Provide the (X, Y) coordinate of the cell's center where the given text is located.  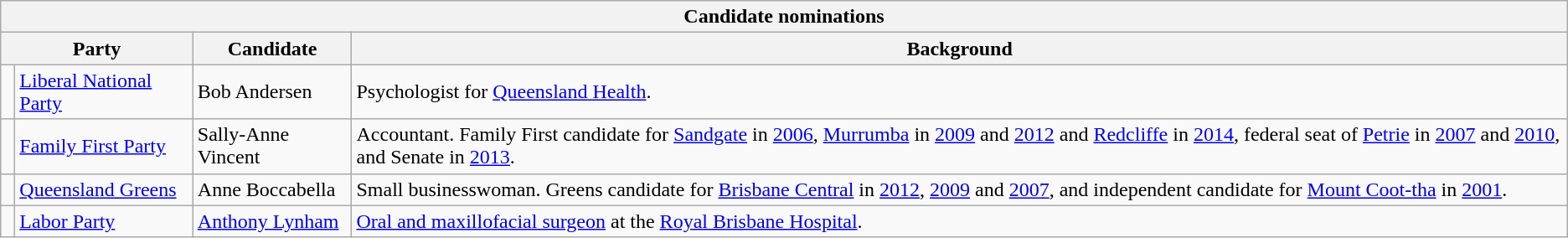
Candidate nominations (784, 17)
Small businesswoman. Greens candidate for Brisbane Central in 2012, 2009 and 2007, and independent candidate for Mount Coot-tha in 2001. (960, 189)
Bob Andersen (272, 92)
Anne Boccabella (272, 189)
Oral and maxillofacial surgeon at the Royal Brisbane Hospital. (960, 221)
Queensland Greens (104, 189)
Anthony Lynham (272, 221)
Family First Party (104, 146)
Candidate (272, 49)
Party (97, 49)
Liberal National Party (104, 92)
Labor Party (104, 221)
Psychologist for Queensland Health. (960, 92)
Background (960, 49)
Sally-Anne Vincent (272, 146)
